Detect which cell encompasses the target text, then output its (x, y) center coordinate. 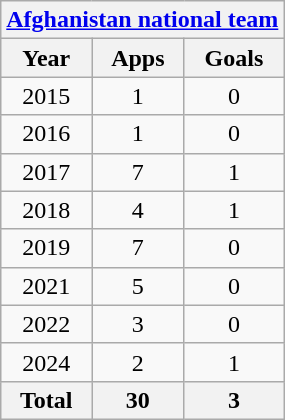
2021 (46, 286)
4 (138, 210)
2018 (46, 210)
Afghanistan national team (142, 20)
Year (46, 58)
Apps (138, 58)
2015 (46, 96)
Total (46, 400)
2 (138, 362)
30 (138, 400)
2017 (46, 172)
2022 (46, 324)
2016 (46, 134)
5 (138, 286)
2019 (46, 248)
Goals (234, 58)
2024 (46, 362)
